Extract the [X, Y] coordinate from the center of the cell holding the provided text.  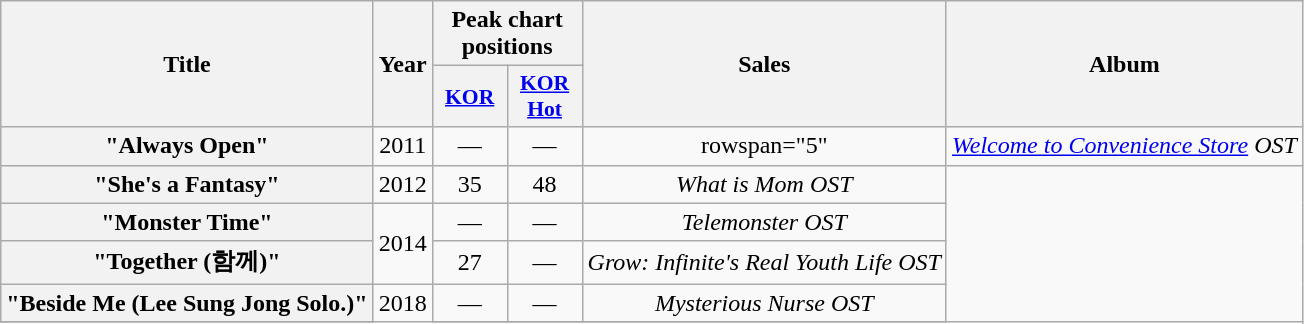
Sales [764, 64]
48 [544, 184]
"Beside Me (Lee Sung Jong Solo.)" [187, 303]
rowspan="5" [764, 146]
KOR [470, 96]
2012 [402, 184]
Peak chart positions [507, 34]
"Always Open" [187, 146]
27 [470, 262]
Title [187, 64]
2014 [402, 244]
"Monster Time" [187, 222]
Welcome to Convenience Store OST [1124, 146]
35 [470, 184]
Grow: Infinite's Real Youth Life OST [764, 262]
What is Mom OST [764, 184]
Telemonster OST [764, 222]
2011 [402, 146]
"Together (함께)" [187, 262]
2018 [402, 303]
Year [402, 64]
"She's a Fantasy" [187, 184]
Album [1124, 64]
Mysterious Nurse OST [764, 303]
KORHot [544, 96]
